Pinpoint the cell where the given text exists, returning its (x, y) midpoint coordinate. 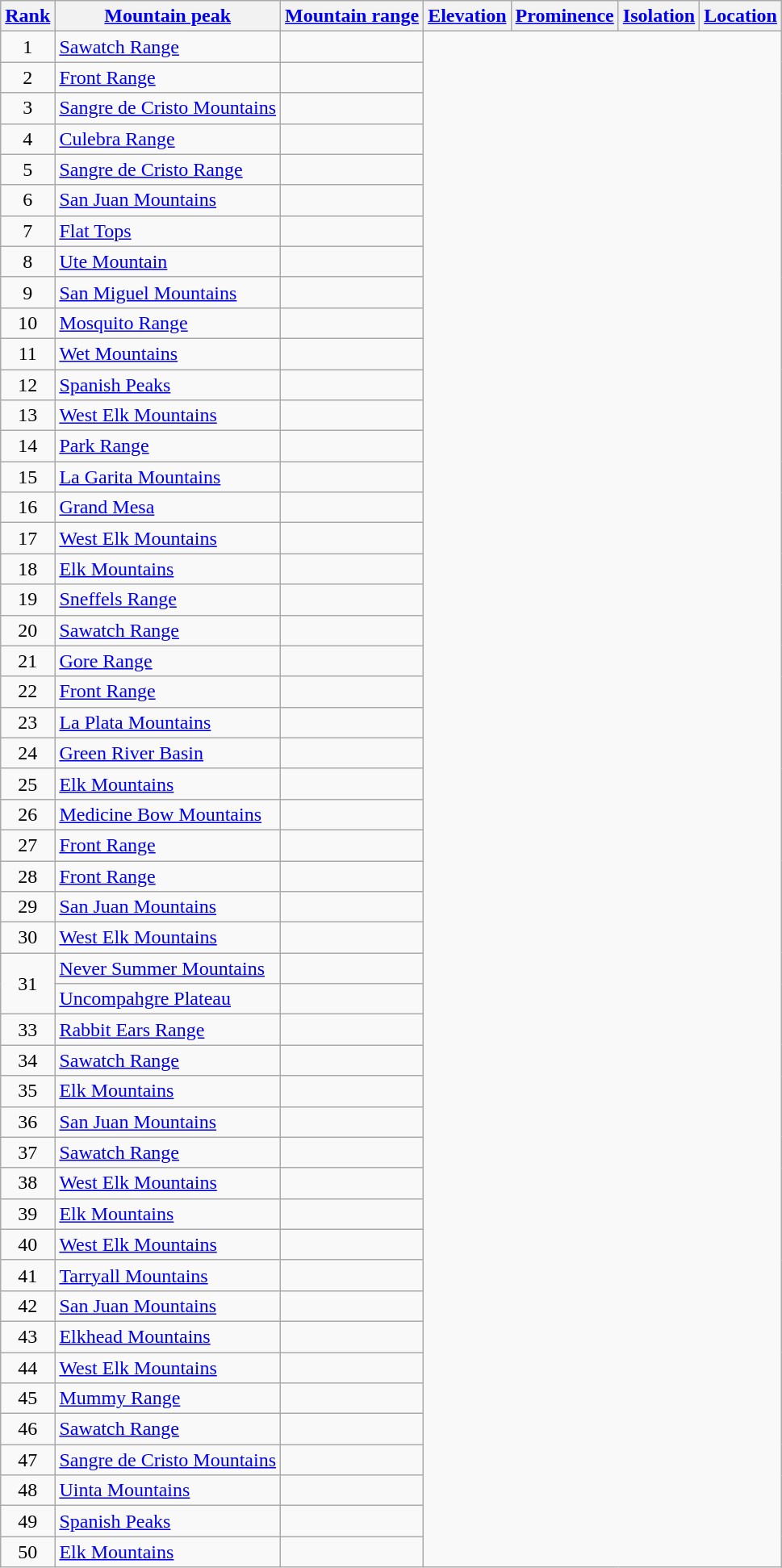
15 (27, 477)
Wet Mountains (168, 353)
42 (27, 1306)
5 (27, 169)
25 (27, 784)
Medicine Bow Mountains (168, 814)
Grand Mesa (168, 508)
Elkhead Mountains (168, 1336)
Ute Mountain (168, 261)
2 (27, 77)
9 (27, 292)
46 (27, 1429)
38 (27, 1183)
44 (27, 1368)
20 (27, 630)
47 (27, 1460)
35 (27, 1091)
31 (27, 984)
29 (27, 907)
Mountain range (352, 16)
27 (27, 845)
23 (27, 722)
Sneffels Range (168, 600)
8 (27, 261)
4 (27, 139)
13 (27, 416)
Flat Tops (168, 231)
19 (27, 600)
43 (27, 1336)
La Garita Mountains (168, 477)
41 (27, 1275)
Gore Range (168, 661)
45 (27, 1399)
Tarryall Mountains (168, 1275)
Location (741, 16)
48 (27, 1491)
Green River Basin (168, 753)
30 (27, 938)
7 (27, 231)
10 (27, 323)
Park Range (168, 446)
Never Summer Mountains (168, 968)
San Miguel Mountains (168, 292)
6 (27, 200)
Elevation (467, 16)
14 (27, 446)
17 (27, 538)
21 (27, 661)
La Plata Mountains (168, 722)
Rabbit Ears Range (168, 1030)
49 (27, 1521)
33 (27, 1030)
26 (27, 814)
Mountain peak (168, 16)
12 (27, 385)
Mummy Range (168, 1399)
Mosquito Range (168, 323)
Isolation (659, 16)
34 (27, 1060)
Uinta Mountains (168, 1491)
Prominence (565, 16)
11 (27, 353)
40 (27, 1244)
Sangre de Cristo Range (168, 169)
50 (27, 1552)
18 (27, 569)
22 (27, 692)
16 (27, 508)
Culebra Range (168, 139)
24 (27, 753)
Uncompahgre Plateau (168, 999)
Rank (27, 16)
39 (27, 1214)
3 (27, 108)
37 (27, 1152)
1 (27, 47)
36 (27, 1122)
28 (27, 876)
